Find where the given text appears and provide that cell's center as [x, y] coordinate. 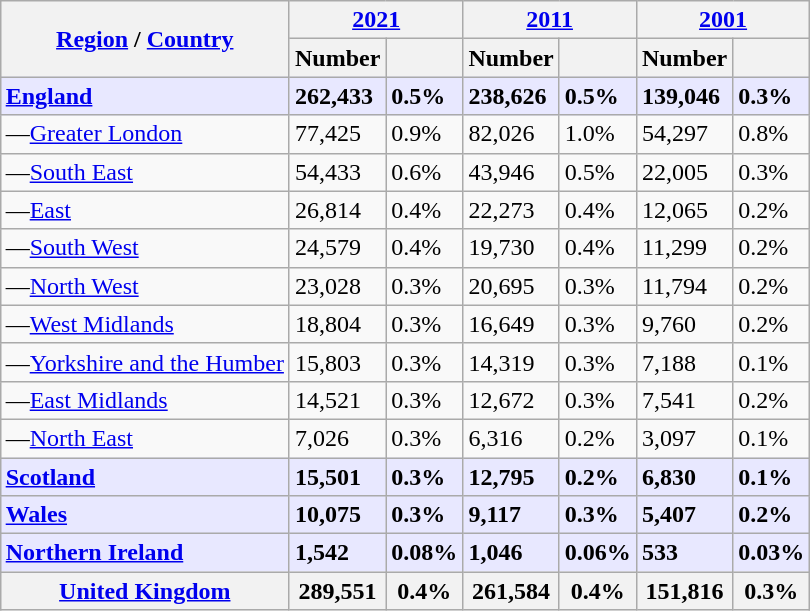
—East Midlands [144, 400]
18,804 [337, 324]
0.08% [424, 553]
77,425 [337, 134]
2001 [722, 20]
151,816 [684, 591]
82,026 [511, 134]
United Kingdom [144, 591]
Region / Country [144, 39]
22,005 [684, 172]
54,297 [684, 134]
2021 [376, 20]
26,814 [337, 210]
0.9% [424, 134]
20,695 [511, 286]
0.8% [772, 134]
15,501 [337, 477]
9,760 [684, 324]
11,299 [684, 248]
24,579 [337, 248]
—North East [144, 438]
12,672 [511, 400]
—East [144, 210]
262,433 [337, 96]
289,551 [337, 591]
43,946 [511, 172]
—South West [144, 248]
Northern Ireland [144, 553]
5,407 [684, 515]
22,273 [511, 210]
16,649 [511, 324]
11,794 [684, 286]
14,521 [337, 400]
7,188 [684, 362]
54,433 [337, 172]
261,584 [511, 591]
England [144, 96]
533 [684, 553]
238,626 [511, 96]
12,795 [511, 477]
139,046 [684, 96]
0.06% [598, 553]
6,316 [511, 438]
7,541 [684, 400]
Scotland [144, 477]
Wales [144, 515]
10,075 [337, 515]
6,830 [684, 477]
7,026 [337, 438]
15,803 [337, 362]
—South East [144, 172]
—West Midlands [144, 324]
1,542 [337, 553]
1.0% [598, 134]
—Greater London [144, 134]
23,028 [337, 286]
—Yorkshire and the Humber [144, 362]
14,319 [511, 362]
0.03% [772, 553]
12,065 [684, 210]
19,730 [511, 248]
9,117 [511, 515]
0.6% [424, 172]
3,097 [684, 438]
2011 [550, 20]
—North West [144, 286]
1,046 [511, 553]
